Determine the [X, Y] coordinate at the center of the cell enclosing the given text.  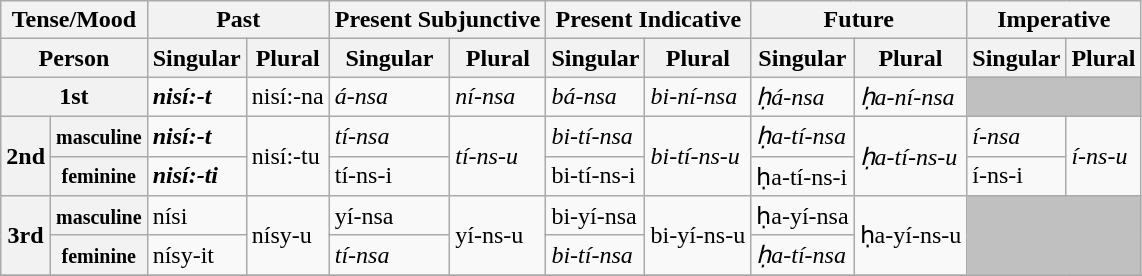
nísi [196, 216]
Present Indicative [648, 20]
nísy-it [196, 255]
ḥa-tí-ns-i [802, 176]
í-ns-u [1104, 156]
1st [74, 97]
Tense/Mood [74, 20]
nisí:-ti [196, 176]
tí-ns-i [389, 176]
Person [74, 58]
ḥa-yí-nsa [802, 216]
nisí:-tu [288, 156]
Past [238, 20]
í-ns-i [1016, 176]
bi-yí-nsa [596, 216]
yí-ns-u [498, 236]
tí-ns-u [498, 156]
Imperative [1054, 20]
Present Subjunctive [438, 20]
Future [859, 20]
ḥa-yí-ns-u [910, 236]
bi-tí-ns-u [698, 156]
í-nsa [1016, 136]
bá-nsa [596, 97]
3rd [26, 236]
ní-nsa [498, 97]
ḥa-ní-nsa [910, 97]
bi-yí-ns-u [698, 236]
bi-tí-ns-i [596, 176]
2nd [26, 156]
nísy-u [288, 236]
á-nsa [389, 97]
ḥa-tí-ns-u [910, 156]
yí-nsa [389, 216]
nisí:-na [288, 97]
ḥá-nsa [802, 97]
bi-ní-nsa [698, 97]
